Locate the cell with the specified text and output its [X, Y] center coordinate. 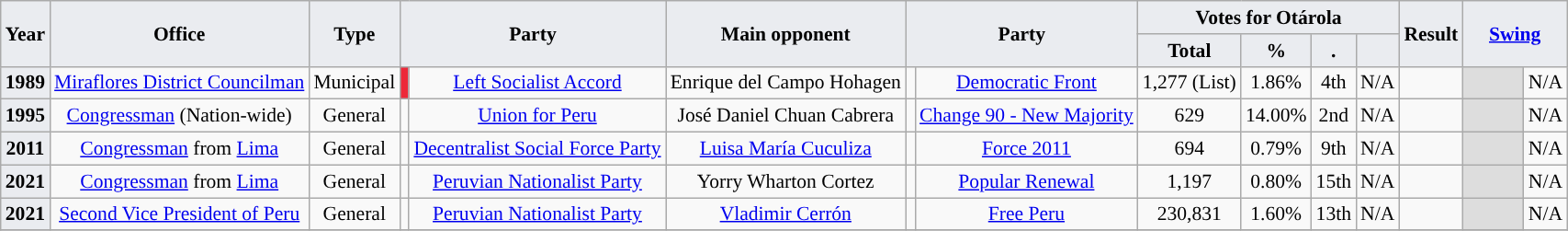
9th [1334, 149]
Second Vice President of Peru [179, 214]
Luisa María Cuculiza [786, 149]
Office [179, 33]
José Daniel Chuan Cabrera [786, 116]
Left Socialist Accord [536, 83]
1.60% [1277, 214]
Union for Peru [536, 116]
% [1277, 51]
Swing [1515, 33]
4th [1334, 83]
Result [1431, 33]
Democratic Front [1027, 83]
1989 [26, 83]
1,277 (List) [1190, 83]
Vladimir Cerrón [786, 214]
1.86% [1277, 83]
Votes for Otárola [1269, 17]
Change 90 - New Majority [1027, 116]
Total [1190, 51]
Enrique del Campo Hohagen [786, 83]
230,831 [1190, 214]
Force 2011 [1027, 149]
Decentralist Social Force Party [536, 149]
1,197 [1190, 181]
0.79% [1277, 149]
Free Peru [1027, 214]
Yorry Wharton Cortez [786, 181]
Year [26, 33]
14.00% [1277, 116]
. [1334, 51]
629 [1190, 116]
Miraflores District Councilman [179, 83]
Congressman (Nation-wide) [179, 116]
0.80% [1277, 181]
Popular Renewal [1027, 181]
Main opponent [786, 33]
13th [1334, 214]
Municipal [355, 83]
15th [1334, 181]
2011 [26, 149]
Type [355, 33]
2nd [1334, 116]
1995 [26, 116]
694 [1190, 149]
